From the cell containing the given text, extract its center point as (X, Y) coordinate. 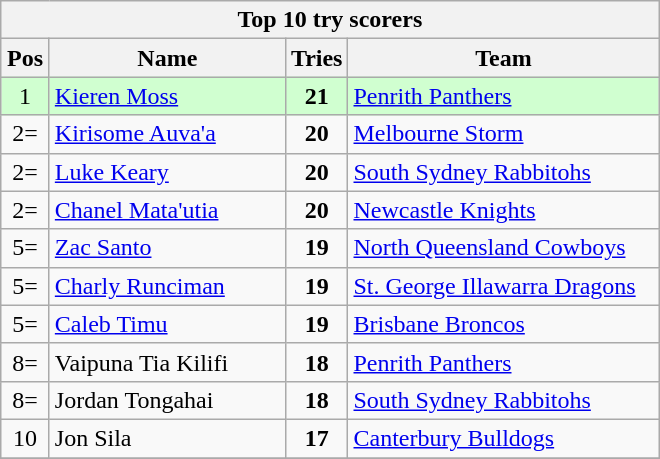
10 (26, 438)
Vaipuna Tia Kilifi (167, 362)
North Queensland Cowboys (504, 248)
Jon Sila (167, 438)
St. George Illawarra Dragons (504, 286)
21 (316, 96)
Pos (26, 58)
Canterbury Bulldogs (504, 438)
Zac Santo (167, 248)
1 (26, 96)
Chanel Mata'utia (167, 210)
Jordan Tongahai (167, 400)
Top 10 try scorers (330, 20)
Kirisome Auva'a (167, 134)
Newcastle Knights (504, 210)
Kieren Moss (167, 96)
Name (167, 58)
Brisbane Broncos (504, 324)
Caleb Timu (167, 324)
Melbourne Storm (504, 134)
17 (316, 438)
Team (504, 58)
Luke Keary (167, 172)
Tries (316, 58)
Charly Runciman (167, 286)
